From the cell containing the given text, extract its center point as [X, Y] coordinate. 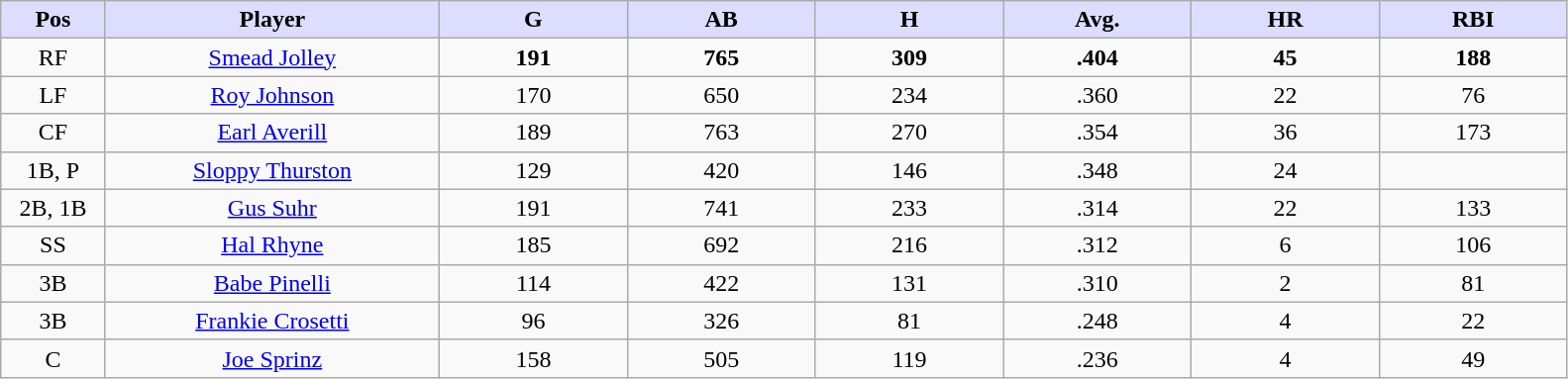
Roy Johnson [271, 95]
114 [534, 283]
326 [721, 321]
233 [909, 208]
Hal Rhyne [271, 245]
LF [53, 95]
Avg. [1098, 20]
36 [1286, 133]
1B, P [53, 170]
309 [909, 57]
AB [721, 20]
763 [721, 133]
270 [909, 133]
Earl Averill [271, 133]
185 [534, 245]
RBI [1473, 20]
.348 [1098, 170]
650 [721, 95]
146 [909, 170]
.312 [1098, 245]
G [534, 20]
216 [909, 245]
Gus Suhr [271, 208]
505 [721, 358]
96 [534, 321]
HR [1286, 20]
Smead Jolley [271, 57]
CF [53, 133]
.354 [1098, 133]
692 [721, 245]
Joe Sprinz [271, 358]
.314 [1098, 208]
SS [53, 245]
2 [1286, 283]
189 [534, 133]
Player [271, 20]
741 [721, 208]
.360 [1098, 95]
24 [1286, 170]
Babe Pinelli [271, 283]
.248 [1098, 321]
RF [53, 57]
2B, 1B [53, 208]
170 [534, 95]
49 [1473, 358]
765 [721, 57]
Frankie Crosetti [271, 321]
C [53, 358]
234 [909, 95]
129 [534, 170]
.310 [1098, 283]
106 [1473, 245]
422 [721, 283]
H [909, 20]
Pos [53, 20]
.404 [1098, 57]
119 [909, 358]
188 [1473, 57]
158 [534, 358]
76 [1473, 95]
133 [1473, 208]
6 [1286, 245]
420 [721, 170]
45 [1286, 57]
.236 [1098, 358]
131 [909, 283]
173 [1473, 133]
Sloppy Thurston [271, 170]
